Locate the cell with the specified text and output its [X, Y] center coordinate. 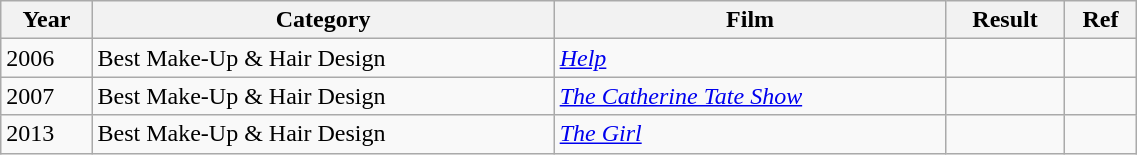
2007 [46, 96]
2013 [46, 134]
Year [46, 20]
Category [323, 20]
The Catherine Tate Show [750, 96]
Result [1005, 20]
Help [750, 58]
2006 [46, 58]
Film [750, 20]
The Girl [750, 134]
Ref [1100, 20]
